Capture the cell that displays the provided text and extract its [x, y] central coordinate. 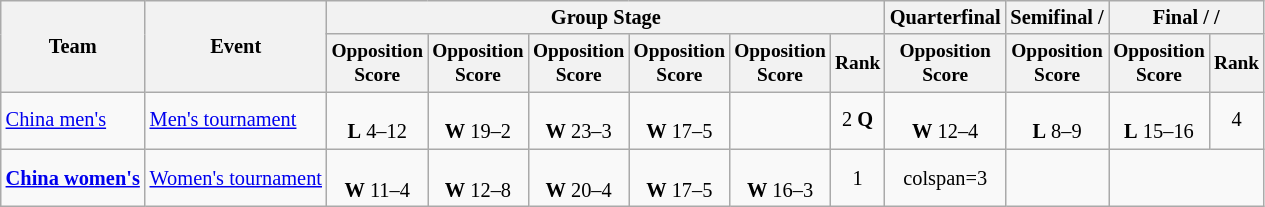
4 [1236, 120]
W 16–3 [780, 178]
1 [857, 178]
Event [236, 46]
W 19–2 [478, 120]
China women's [73, 178]
2 Q [857, 120]
L 15–16 [1160, 120]
W 20–4 [578, 178]
Quarterfinal [946, 17]
L 4–12 [378, 120]
L 8–9 [1056, 120]
China men's [73, 120]
Men's tournament [236, 120]
colspan=3 [946, 178]
W 11–4 [378, 178]
W 12–4 [946, 120]
Final / / [1186, 17]
Team [73, 46]
Group Stage [606, 17]
W 12–8 [478, 178]
Women's tournament [236, 178]
Semifinal / [1056, 17]
W 23–3 [578, 120]
